Determine the [X, Y] coordinate at the center of the cell enclosing the given text.  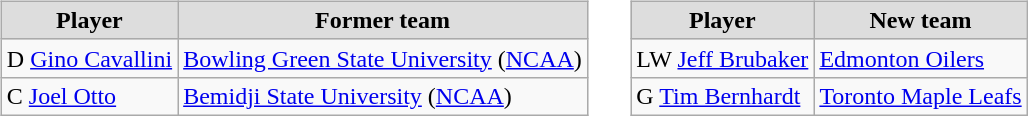
Edmonton Oilers [920, 58]
Former team [383, 20]
C Joel Otto [89, 96]
New team [920, 20]
Toronto Maple Leafs [920, 96]
Bowling Green State University (NCAA) [383, 58]
LW Jeff Brubaker [722, 58]
Bemidji State University (NCAA) [383, 96]
G Tim Bernhardt [722, 96]
D Gino Cavallini [89, 58]
